Determine the [x, y] coordinate at the center of the cell enclosing the given text.  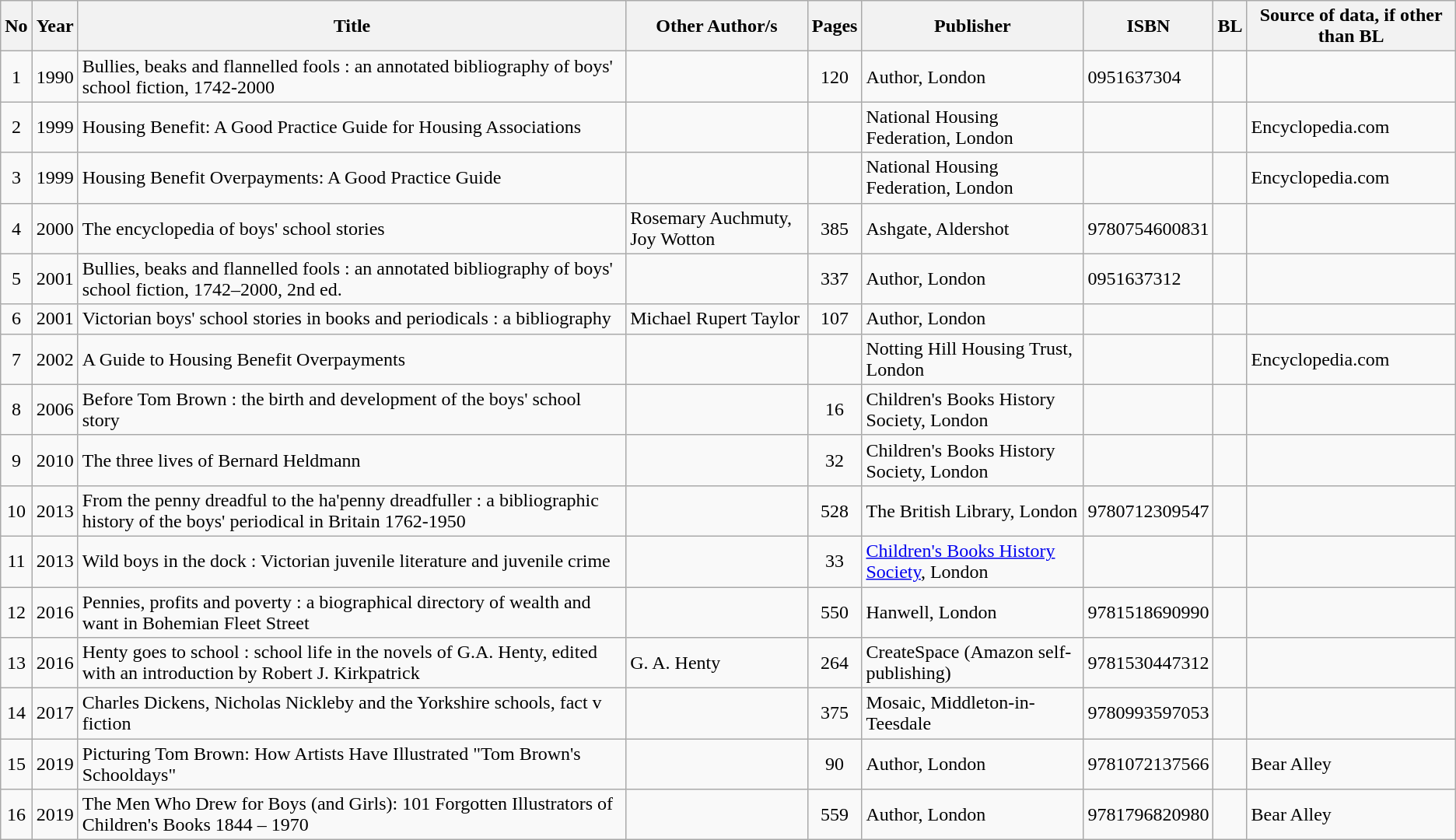
3 [16, 177]
1 [16, 76]
12 [16, 611]
5 [16, 278]
9781530447312 [1148, 663]
From the penny dreadful to the ha'penny dreadfuller : a bibliographic history of the boys' periodical in Britain 1762-1950 [352, 510]
9781072137566 [1148, 764]
9781796820980 [1148, 815]
9780712309547 [1148, 510]
120 [835, 76]
Other Author/s [717, 26]
Michael Rupert Taylor [717, 319]
ISBN [1148, 26]
Picturing Tom Brown: How Artists Have Illustrated "Tom Brown's Schooldays" [352, 764]
33 [835, 562]
9 [16, 460]
7 [16, 359]
2006 [54, 409]
G. A. Henty [717, 663]
1990 [54, 76]
No [16, 26]
Publisher [972, 26]
528 [835, 510]
264 [835, 663]
385 [835, 229]
550 [835, 611]
Mosaic, Middleton-in-Teesdale [972, 714]
Source of data, if other than BL [1351, 26]
0951637312 [1148, 278]
Housing Benefit Overpayments: A Good Practice Guide [352, 177]
375 [835, 714]
11 [16, 562]
Bullies, beaks and flannelled fools : an annotated bibliography of boys' school fiction, 1742–2000, 2nd ed. [352, 278]
9780993597053 [1148, 714]
Charles Dickens, Nicholas Nickleby and the Yorkshire schools, fact v fiction [352, 714]
The three lives of Bernard Heldmann [352, 460]
Title [352, 26]
CreateSpace (Amazon self-publishing) [972, 663]
Year [54, 26]
The encyclopedia of boys' school stories [352, 229]
2010 [54, 460]
337 [835, 278]
Before Tom Brown : the birth and development of the boys' school story [352, 409]
14 [16, 714]
90 [835, 764]
107 [835, 319]
Hanwell, London [972, 611]
559 [835, 815]
13 [16, 663]
Housing Benefit: A Good Practice Guide for Housing Associations [352, 128]
Pages [835, 26]
2 [16, 128]
9781518690990 [1148, 611]
The British Library, London [972, 510]
Victorian boys' school stories in books and periodicals : a bibliography [352, 319]
Notting Hill Housing Trust, London [972, 359]
BL [1230, 26]
Bullies, beaks and flannelled fools : an annotated bibliography of boys' school fiction, 1742-2000 [352, 76]
2000 [54, 229]
32 [835, 460]
Rosemary Auchmuty, Joy Wotton [717, 229]
Pennies, profits and poverty : a biographical directory of wealth and want in Bohemian Fleet Street [352, 611]
Henty goes to school : school life in the novels of G.A. Henty, edited with an introduction by Robert J. Kirkpatrick [352, 663]
0951637304 [1148, 76]
8 [16, 409]
4 [16, 229]
10 [16, 510]
2017 [54, 714]
6 [16, 319]
A Guide to Housing Benefit Overpayments [352, 359]
The Men Who Drew for Boys (and Girls): 101 Forgotten Illustrators of Children's Books 1844 – 1970 [352, 815]
Wild boys in the dock : Victorian juvenile literature and juvenile crime [352, 562]
9780754600831 [1148, 229]
15 [16, 764]
Ashgate, Aldershot [972, 229]
2002 [54, 359]
